Find where the given text appears and provide that cell's center as (X, Y) coordinate. 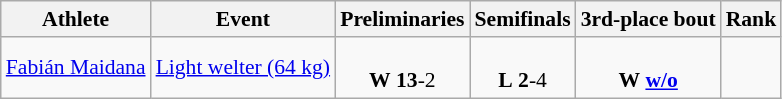
Rank (752, 19)
W 13-2 (402, 68)
L 2-4 (523, 68)
Light welter (64 kg) (244, 68)
Semifinals (523, 19)
Preliminaries (402, 19)
W w/o (648, 68)
Fabián Maidana (76, 68)
3rd-place bout (648, 19)
Event (244, 19)
Athlete (76, 19)
